Identify which cell holds the provided text, then report its [X, Y] central coordinate. 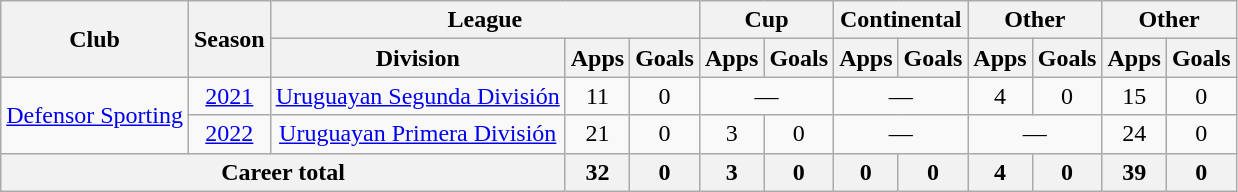
32 [597, 172]
League [484, 20]
11 [597, 96]
Season [229, 39]
Uruguayan Segunda División [418, 96]
Career total [283, 172]
24 [1134, 134]
39 [1134, 172]
Defensor Sporting [95, 115]
Uruguayan Primera División [418, 134]
15 [1134, 96]
21 [597, 134]
Cup [766, 20]
2021 [229, 96]
Continental [901, 20]
2022 [229, 134]
Division [418, 58]
Club [95, 39]
